Scan for the cell matching the given text and deliver its (X, Y) coordinate at center. 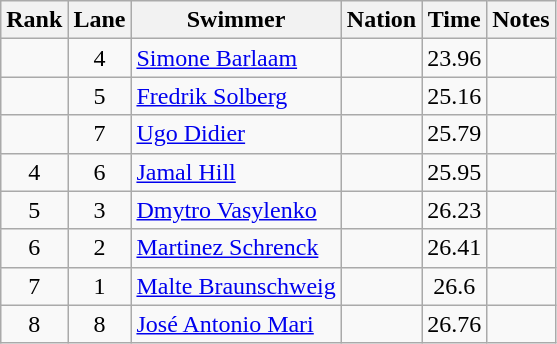
Nation (381, 20)
Jamal Hill (236, 172)
Lane (100, 20)
Simone Barlaam (236, 58)
Notes (521, 20)
23.96 (454, 58)
Time (454, 20)
José Antonio Mari (236, 324)
25.79 (454, 134)
Rank (34, 20)
3 (100, 210)
Dmytro Vasylenko (236, 210)
Ugo Didier (236, 134)
Swimmer (236, 20)
25.16 (454, 96)
1 (100, 286)
Martinez Schrenck (236, 248)
Fredrik Solberg (236, 96)
26.6 (454, 286)
Malte Braunschweig (236, 286)
2 (100, 248)
26.76 (454, 324)
25.95 (454, 172)
26.41 (454, 248)
26.23 (454, 210)
